Return the [X, Y] coordinate for the center point of the cell that contains the specified text.  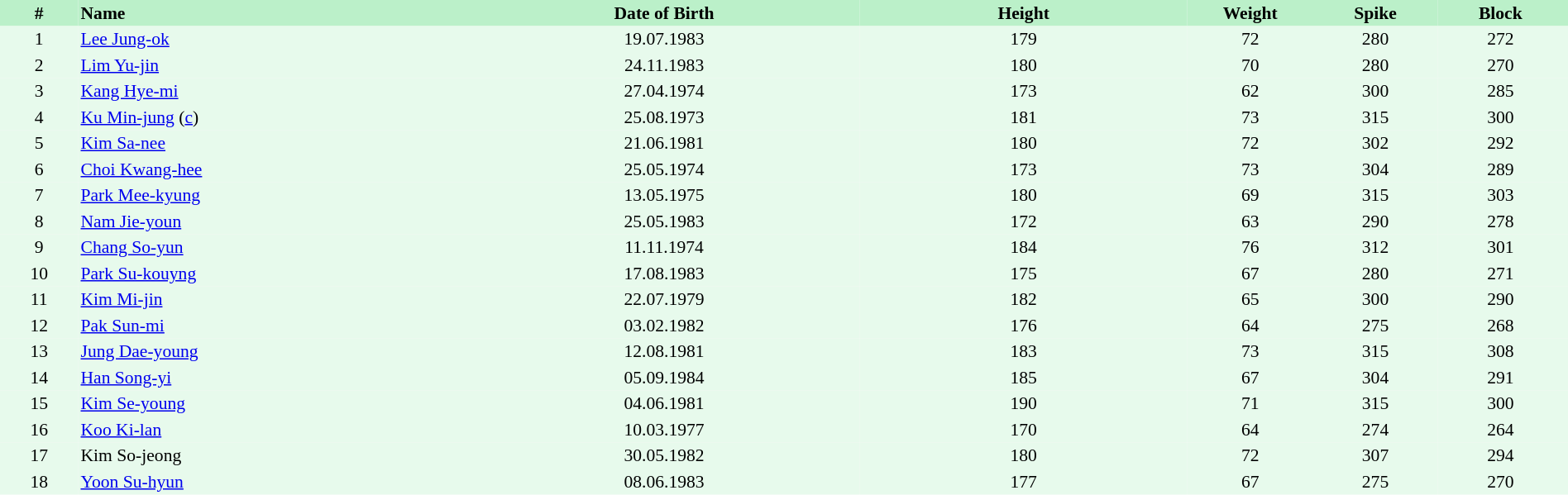
24.11.1983 [664, 65]
285 [1500, 91]
04.06.1981 [664, 403]
185 [1024, 378]
15 [39, 403]
Jung Dae-young [273, 352]
11 [39, 299]
63 [1250, 221]
18 [39, 482]
62 [1250, 91]
294 [1500, 456]
22.07.1979 [664, 299]
4 [39, 117]
179 [1024, 40]
71 [1250, 403]
264 [1500, 430]
177 [1024, 482]
172 [1024, 221]
25.05.1983 [664, 221]
03.02.1982 [664, 326]
Ku Min-jung (c) [273, 117]
301 [1500, 248]
69 [1250, 195]
184 [1024, 248]
76 [1250, 248]
21.06.1981 [664, 144]
12.08.1981 [664, 352]
Date of Birth [664, 13]
272 [1500, 40]
Block [1500, 13]
Koo Ki-lan [273, 430]
16 [39, 430]
5 [39, 144]
14 [39, 378]
17 [39, 456]
176 [1024, 326]
183 [1024, 352]
Name [273, 13]
08.06.1983 [664, 482]
Park Su-kouyng [273, 274]
25.08.1973 [664, 117]
9 [39, 248]
Lim Yu-jin [273, 65]
12 [39, 326]
Han Song-yi [273, 378]
05.09.1984 [664, 378]
289 [1500, 169]
278 [1500, 221]
291 [1500, 378]
30.05.1982 [664, 456]
Yoon Su-hyun [273, 482]
25.05.1974 [664, 169]
303 [1500, 195]
Nam Jie-youn [273, 221]
Weight [1250, 13]
8 [39, 221]
11.11.1974 [664, 248]
1 [39, 40]
Lee Jung-ok [273, 40]
271 [1500, 274]
268 [1500, 326]
307 [1374, 456]
Kim So-jeong [273, 456]
190 [1024, 403]
27.04.1974 [664, 91]
3 [39, 91]
175 [1024, 274]
19.07.1983 [664, 40]
302 [1374, 144]
Kim Se-young [273, 403]
292 [1500, 144]
308 [1500, 352]
65 [1250, 299]
7 [39, 195]
Park Mee-kyung [273, 195]
17.08.1983 [664, 274]
13 [39, 352]
70 [1250, 65]
Choi Kwang-hee [273, 169]
Pak Sun-mi [273, 326]
13.05.1975 [664, 195]
Spike [1374, 13]
274 [1374, 430]
Kang Hye-mi [273, 91]
Kim Sa-nee [273, 144]
# [39, 13]
6 [39, 169]
10 [39, 274]
181 [1024, 117]
170 [1024, 430]
2 [39, 65]
Chang So-yun [273, 248]
312 [1374, 248]
Kim Mi-jin [273, 299]
10.03.1977 [664, 430]
Height [1024, 13]
182 [1024, 299]
